Pinpoint the cell where the given text exists, returning its [x, y] midpoint coordinate. 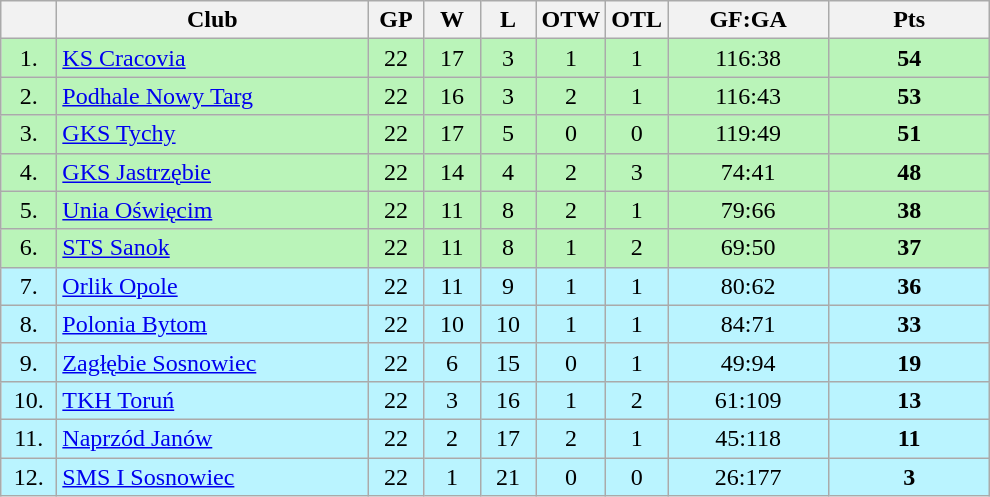
Podhale Nowy Targ [212, 96]
6 [452, 362]
61:109 [748, 400]
21 [508, 477]
14 [452, 172]
69:50 [748, 248]
3. [29, 134]
W [452, 20]
OTL [637, 20]
11. [29, 438]
19 [910, 362]
OTW [571, 20]
79:66 [748, 210]
6. [29, 248]
5. [29, 210]
36 [910, 286]
74:41 [748, 172]
84:71 [748, 324]
4 [508, 172]
SMS I Sosnowiec [212, 477]
TKH Toruń [212, 400]
119:49 [748, 134]
STS Sanok [212, 248]
Unia Oświęcim [212, 210]
8. [29, 324]
116:43 [748, 96]
2. [29, 96]
37 [910, 248]
26:177 [748, 477]
12. [29, 477]
Zagłębie Sosnowiec [212, 362]
5 [508, 134]
53 [910, 96]
9 [508, 286]
KS Cracovia [212, 58]
Orlik Opole [212, 286]
Naprzód Janów [212, 438]
15 [508, 362]
7. [29, 286]
GP [396, 20]
51 [910, 134]
9. [29, 362]
GKS Jastrzębie [212, 172]
80:62 [748, 286]
45:118 [748, 438]
Club [212, 20]
L [508, 20]
GF:GA [748, 20]
54 [910, 58]
GKS Tychy [212, 134]
116:38 [748, 58]
1. [29, 58]
10. [29, 400]
Polonia Bytom [212, 324]
49:94 [748, 362]
38 [910, 210]
33 [910, 324]
13 [910, 400]
Pts [910, 20]
48 [910, 172]
4. [29, 172]
